Return the (X, Y) coordinate for the center point of the cell that contains the specified text.  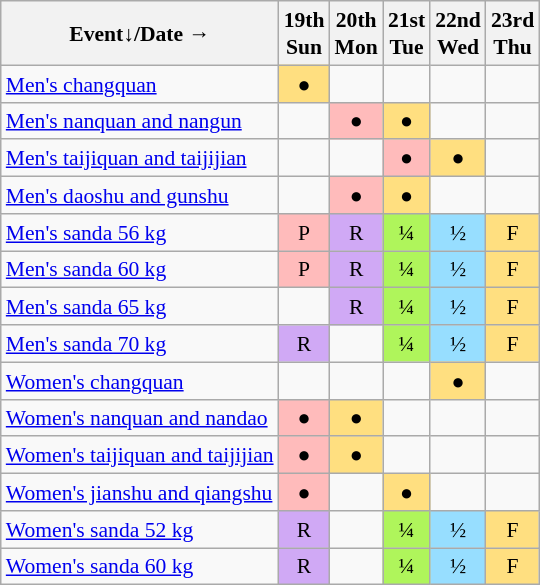
Men's sanda 60 kg (140, 268)
23rdThu (512, 33)
20thMon (356, 33)
Event↓/Date → (140, 33)
Women's taijiquan and taijijian (140, 454)
Men's sanda 65 kg (140, 306)
Men's taijiquan and taijijian (140, 158)
Men's daoshu and gunshu (140, 194)
Women's sanda 52 kg (140, 528)
19thSun (304, 33)
Women's changquan (140, 380)
Women's sanda 60 kg (140, 566)
Women's nanquan and nandao (140, 418)
Women's jianshu and qiangshu (140, 492)
21stTue (406, 33)
Men's changquan (140, 84)
22ndWed (458, 33)
Men's nanquan and nangun (140, 120)
Men's sanda 70 kg (140, 344)
Men's sanda 56 kg (140, 232)
